Output the [x, y] coordinate of the center of the cell containing the given text.  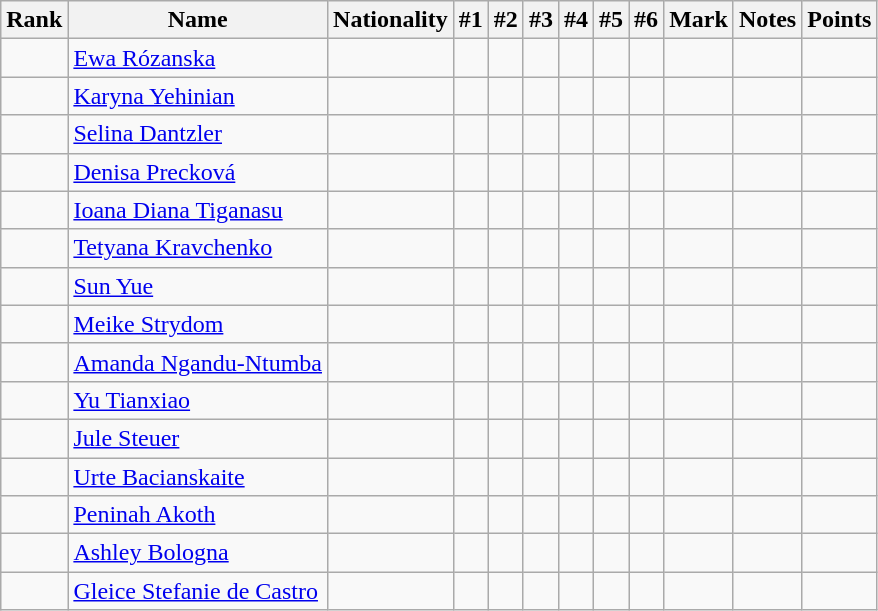
Denisa Precková [198, 172]
#2 [506, 20]
Gleice Stefanie de Castro [198, 591]
Urte Bacianskaite [198, 477]
Ewa Rózanska [198, 58]
Jule Steuer [198, 438]
Sun Yue [198, 286]
Points [840, 20]
Nationality [391, 20]
Ioana Diana Tiganasu [198, 210]
Karyna Yehinian [198, 96]
Peninah Akoth [198, 515]
Meike Strydom [198, 324]
#4 [576, 20]
Rank [34, 20]
Yu Tianxiao [198, 400]
#5 [612, 20]
#6 [646, 20]
#3 [540, 20]
Amanda Ngandu-Ntumba [198, 362]
Selina Dantzler [198, 134]
Tetyana Kravchenko [198, 248]
Mark [699, 20]
Notes [767, 20]
Name [198, 20]
#1 [470, 20]
Ashley Bologna [198, 553]
